Provide the [x, y] coordinate of the cell's center where the given text is located.  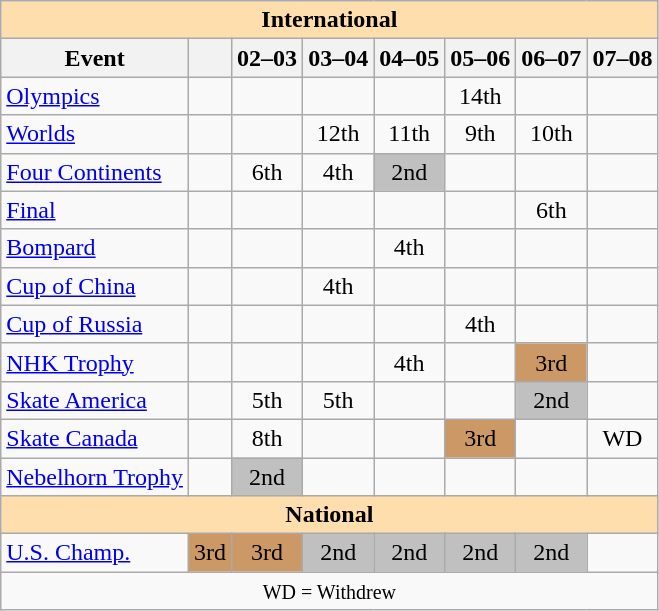
14th [480, 96]
07–08 [622, 58]
Nebelhorn Trophy [95, 477]
Bompard [95, 248]
04–05 [410, 58]
03–04 [338, 58]
National [330, 515]
06–07 [552, 58]
WD = Withdrew [330, 591]
Cup of China [95, 286]
12th [338, 134]
WD [622, 438]
Skate Canada [95, 438]
02–03 [268, 58]
Cup of Russia [95, 324]
Worlds [95, 134]
Skate America [95, 400]
8th [268, 438]
U.S. Champ. [95, 553]
International [330, 20]
Event [95, 58]
Final [95, 210]
Olympics [95, 96]
Four Continents [95, 172]
11th [410, 134]
10th [552, 134]
NHK Trophy [95, 362]
05–06 [480, 58]
9th [480, 134]
